Extract the [X, Y] coordinate from the center of the cell holding the provided text.  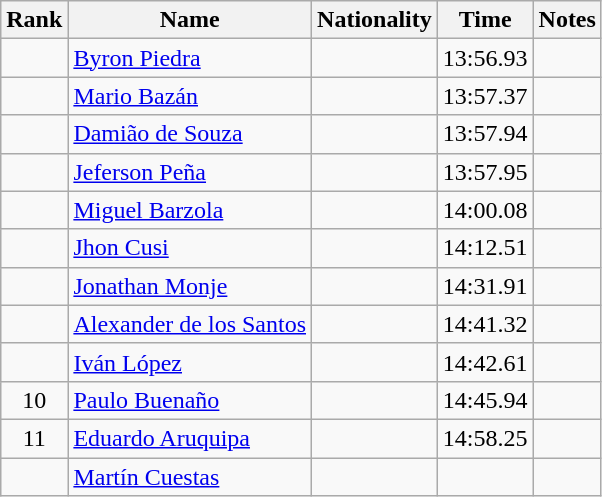
Eduardo Aruquipa [190, 438]
14:45.94 [485, 400]
14:41.32 [485, 324]
Iván López [190, 362]
Time [485, 20]
14:00.08 [485, 210]
13:57.95 [485, 172]
13:57.37 [485, 96]
Mario Bazán [190, 96]
11 [34, 438]
14:12.51 [485, 248]
13:57.94 [485, 134]
Alexander de los Santos [190, 324]
14:42.61 [485, 362]
Name [190, 20]
Rank [34, 20]
13:56.93 [485, 58]
Jonathan Monje [190, 286]
Notes [567, 20]
Miguel Barzola [190, 210]
10 [34, 400]
Damião de Souza [190, 134]
Byron Piedra [190, 58]
Martín Cuestas [190, 477]
Paulo Buenaño [190, 400]
Jhon Cusi [190, 248]
14:58.25 [485, 438]
Jeferson Peña [190, 172]
Nationality [375, 20]
14:31.91 [485, 286]
